Extract the [X, Y] coordinate from the center of the cell holding the provided text.  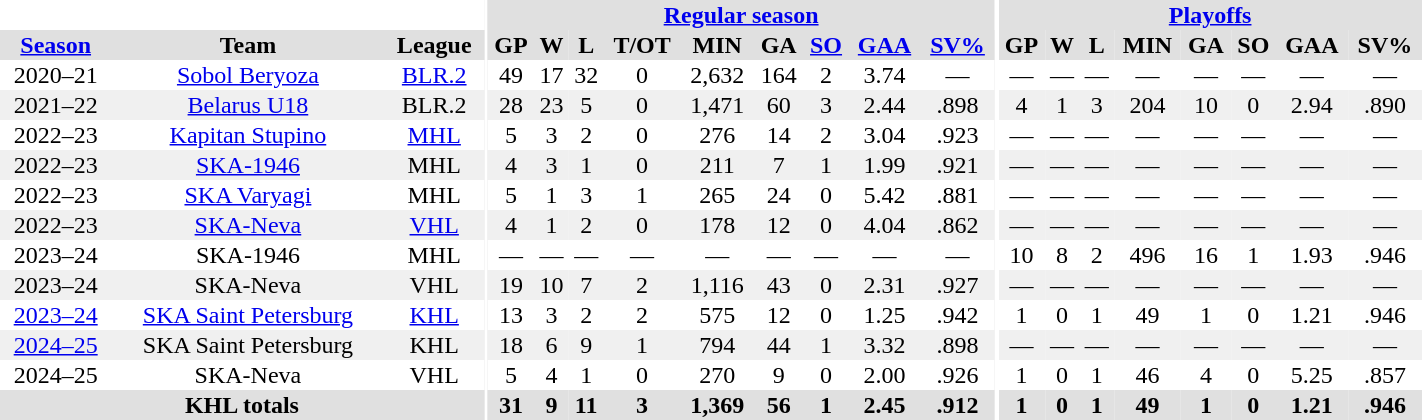
.923 [958, 135]
2.45 [884, 405]
3.04 [884, 135]
Sobol Beryoza [248, 75]
3.32 [884, 345]
6 [552, 345]
2.31 [884, 285]
3.74 [884, 75]
.942 [958, 315]
.881 [958, 195]
2,632 [718, 75]
League [434, 45]
178 [718, 225]
44 [779, 345]
23 [552, 105]
270 [718, 375]
11 [586, 405]
31 [512, 405]
16 [1206, 255]
276 [718, 135]
.857 [1385, 375]
17 [552, 75]
Playoffs [1210, 15]
2020–21 [56, 75]
575 [718, 315]
56 [779, 405]
1,369 [718, 405]
265 [718, 195]
19 [512, 285]
.912 [958, 405]
Regular season [742, 15]
1.99 [884, 165]
46 [1148, 375]
Team [248, 45]
SKA Varyagi [248, 195]
2.44 [884, 105]
794 [718, 345]
13 [512, 315]
4.04 [884, 225]
.890 [1385, 105]
2021–22 [56, 105]
204 [1148, 105]
164 [779, 75]
28 [512, 105]
.862 [958, 225]
43 [779, 285]
T/OT [642, 45]
5.42 [884, 195]
18 [512, 345]
496 [1148, 255]
14 [779, 135]
1,471 [718, 105]
.921 [958, 165]
1.25 [884, 315]
1.93 [1312, 255]
5.25 [1312, 375]
Kapitan Stupino [248, 135]
60 [779, 105]
2.94 [1312, 105]
211 [718, 165]
24 [779, 195]
.926 [958, 375]
32 [586, 75]
2.00 [884, 375]
KHL totals [242, 405]
Season [56, 45]
.927 [958, 285]
Belarus U18 [248, 105]
1,116 [718, 285]
8 [1062, 255]
